Pinpoint the cell where the given text exists, returning its (X, Y) midpoint coordinate. 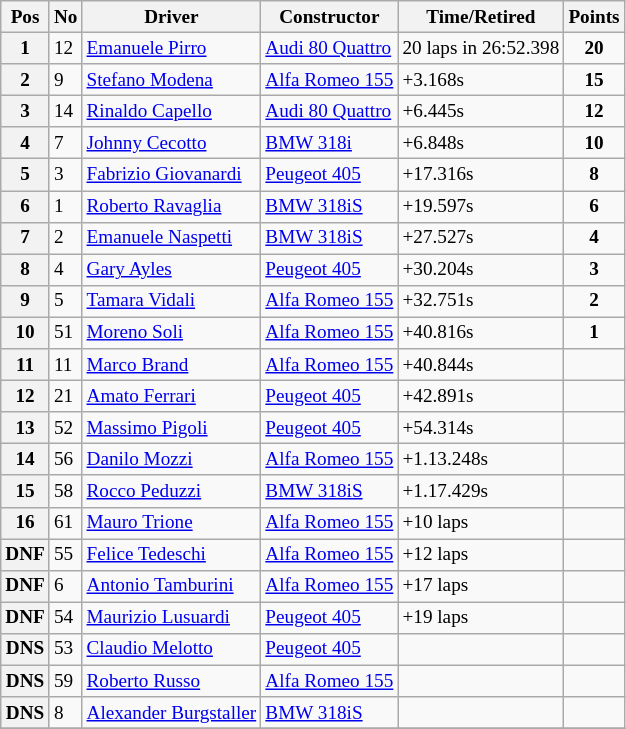
+10 laps (481, 523)
+17.316s (481, 175)
Driver (172, 17)
Alexander Burgstaller (172, 713)
Maurizio Lusuardi (172, 618)
16 (26, 523)
Antonio Tamburini (172, 586)
+42.891s (481, 396)
+54.314s (481, 428)
Gary Ayles (172, 270)
+27.527s (481, 238)
Massimo Pigoli (172, 428)
Claudio Melotto (172, 649)
+19.597s (481, 206)
Amato Ferrari (172, 396)
Rinaldo Capello (172, 111)
Roberto Russo (172, 681)
52 (66, 428)
Felice Tedeschi (172, 554)
No (66, 17)
51 (66, 333)
54 (66, 618)
Pos (26, 17)
+40.844s (481, 365)
Emanuele Pirro (172, 48)
21 (66, 396)
Emanuele Naspetti (172, 238)
20 laps in 26:52.398 (481, 48)
Constructor (330, 17)
61 (66, 523)
59 (66, 681)
+40.816s (481, 333)
+12 laps (481, 554)
+1.13.248s (481, 460)
Stefano Modena (172, 80)
Marco Brand (172, 365)
+19 laps (481, 618)
+3.168s (481, 80)
BMW 318i (330, 143)
+17 laps (481, 586)
Time/Retired (481, 17)
Rocco Peduzzi (172, 491)
Moreno Soli (172, 333)
58 (66, 491)
53 (66, 649)
56 (66, 460)
20 (594, 48)
Roberto Ravaglia (172, 206)
Johnny Cecotto (172, 143)
+6.848s (481, 143)
+32.751s (481, 301)
+1.17.429s (481, 491)
Danilo Mozzi (172, 460)
Points (594, 17)
Mauro Trione (172, 523)
Fabrizio Giovanardi (172, 175)
+30.204s (481, 270)
Tamara Vidali (172, 301)
+6.445s (481, 111)
55 (66, 554)
13 (26, 428)
